Return [x, y] of the center of cell containing provided text 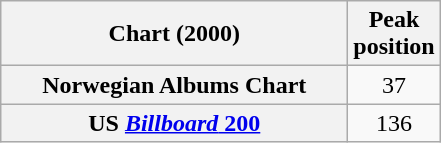
Chart (2000) [174, 34]
136 [394, 123]
US Billboard 200 [174, 123]
37 [394, 85]
Peakposition [394, 34]
Norwegian Albums Chart [174, 85]
